Output the [X, Y] coordinate of the center of the cell containing the given text.  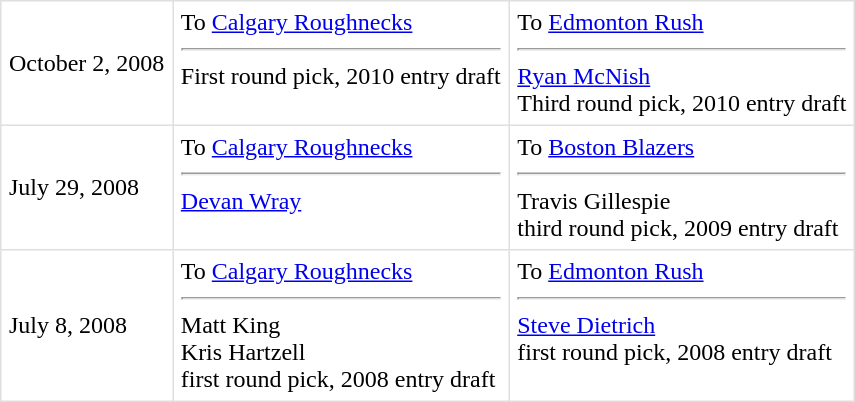
July 29, 2008 [87, 187]
To Calgary RoughnecksMatt KingKris Hartzellfirst round pick, 2008 entry draft [341, 326]
July 8, 2008 [87, 326]
To Boston Blazers Travis Gillespiethird round pick, 2009 entry draft [682, 187]
To Calgary RoughnecksDevan Wray [341, 187]
To Calgary RoughnecksFirst round pick, 2010 entry draft [341, 63]
October 2, 2008 [87, 63]
To Edmonton Rush Steve Dietrichfirst round pick, 2008 entry draft [682, 326]
To Edmonton Rush Ryan McNishThird round pick, 2010 entry draft [682, 63]
